Capture the cell that displays the provided text and extract its (x, y) central coordinate. 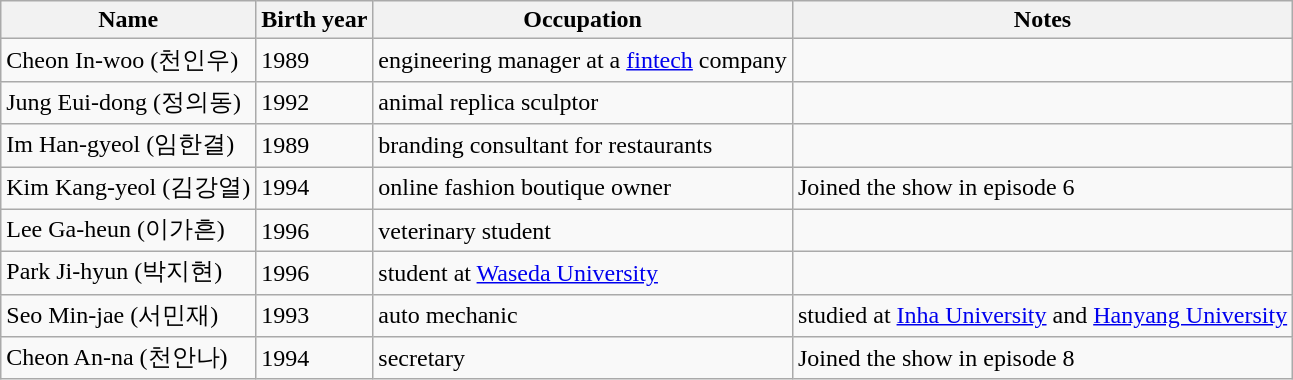
Lee Ga-heun (이가흔) (128, 230)
Joined the show in episode 6 (1042, 188)
Cheon An-na (천안나) (128, 358)
branding consultant for restaurants (583, 146)
1992 (314, 102)
Notes (1042, 20)
Seo Min-jae (서민재) (128, 316)
Im Han-gyeol (임한결) (128, 146)
Name (128, 20)
animal replica sculptor (583, 102)
veterinary student (583, 230)
Park Ji-hyun (박지현) (128, 274)
student at Waseda University (583, 274)
secretary (583, 358)
Kim Kang-yeol (김강열) (128, 188)
1993 (314, 316)
Jung Eui-dong (정의동) (128, 102)
studied at Inha University and Hanyang University (1042, 316)
Occupation (583, 20)
Cheon In-woo (천인우) (128, 60)
Joined the show in episode 8 (1042, 358)
online fashion boutique owner (583, 188)
engineering manager at a fintech company (583, 60)
auto mechanic (583, 316)
Birth year (314, 20)
